Return the (x, y) coordinate for the center point of the cell that contains the specified text.  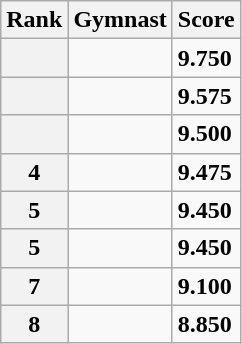
9.750 (206, 58)
Rank (34, 20)
4 (34, 172)
9.100 (206, 286)
7 (34, 286)
8.850 (206, 324)
Gymnast (120, 20)
Score (206, 20)
8 (34, 324)
9.475 (206, 172)
9.500 (206, 134)
9.575 (206, 96)
